Return (x, y) of the center of cell containing provided text 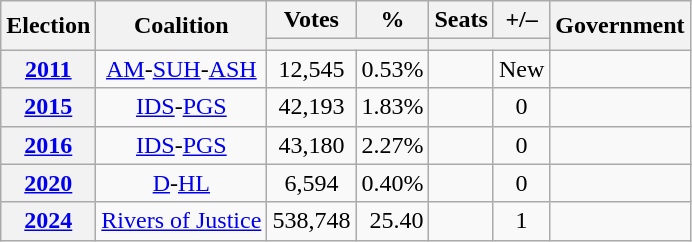
+/– (521, 20)
Votes (312, 20)
1.83% (392, 107)
AM-SUH-ASH (182, 69)
1 (521, 221)
New (521, 69)
D-HL (182, 183)
42,193 (312, 107)
0.53% (392, 69)
2020 (48, 183)
Government (620, 26)
6,594 (312, 183)
% (392, 20)
Rivers of Justice (182, 221)
2024 (48, 221)
2011 (48, 69)
0.40% (392, 183)
538,748 (312, 221)
2016 (48, 145)
2015 (48, 107)
12,545 (312, 69)
Seats (461, 20)
Coalition (182, 26)
43,180 (312, 145)
2.27% (392, 145)
Election (48, 26)
25.40 (392, 221)
